Output the (X, Y) coordinate of the center of the cell containing the given text.  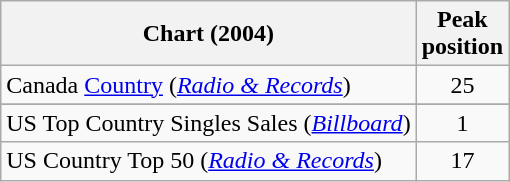
Chart (2004) (208, 34)
US Top Country Singles Sales (Billboard) (208, 123)
1 (462, 123)
25 (462, 85)
Peakposition (462, 34)
US Country Top 50 (Radio & Records) (208, 161)
Canada Country (Radio & Records) (208, 85)
17 (462, 161)
